Search for the cell housing the specified text and yield its [x, y] center coordinate. 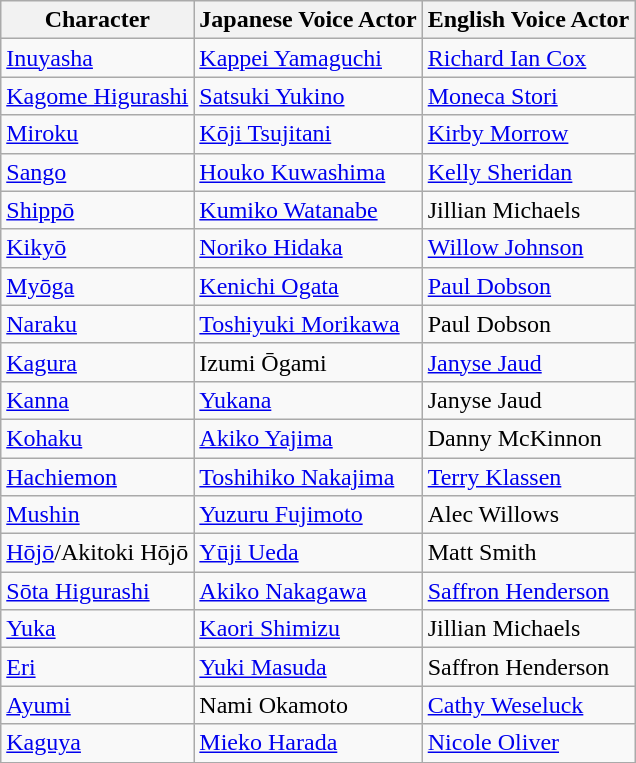
Kōji Tsujitani [308, 134]
Myōga [98, 286]
Yūji Ueda [308, 553]
Kanna [98, 400]
Alec Willows [528, 515]
Kelly Sheridan [528, 172]
Ayumi [98, 705]
Hōjō/Akitoki Hōjō [98, 553]
Shippō [98, 210]
Kaori Shimizu [308, 629]
Richard Ian Cox [528, 58]
Sango [98, 172]
Kirby Morrow [528, 134]
Japanese Voice Actor [308, 20]
Naraku [98, 324]
Satsuki Yukino [308, 96]
Inuyasha [98, 58]
Nicole Oliver [528, 743]
Hachiemon [98, 477]
Yuka [98, 629]
Sōta Higurashi [98, 591]
Mieko Harada [308, 743]
Akiko Yajima [308, 438]
Yuzuru Fujimoto [308, 515]
Kagura [98, 362]
Character [98, 20]
Izumi Ōgami [308, 362]
Miroku [98, 134]
Kappei Yamaguchi [308, 58]
Kenichi Ogata [308, 286]
Kikyō [98, 248]
Kagome Higurashi [98, 96]
Yuki Masuda [308, 667]
Nami Okamoto [308, 705]
Noriko Hidaka [308, 248]
Matt Smith [528, 553]
Cathy Weseluck [528, 705]
English Voice Actor [528, 20]
Kaguya [98, 743]
Akiko Nakagawa [308, 591]
Terry Klassen [528, 477]
Mushin [98, 515]
Danny McKinnon [528, 438]
Kohaku [98, 438]
Toshiyuki Morikawa [308, 324]
Willow Johnson [528, 248]
Toshihiko Nakajima [308, 477]
Yukana [308, 400]
Houko Kuwashima [308, 172]
Kumiko Watanabe [308, 210]
Eri [98, 667]
Moneca Stori [528, 96]
